Locate the cell with the specified text and output its (x, y) center coordinate. 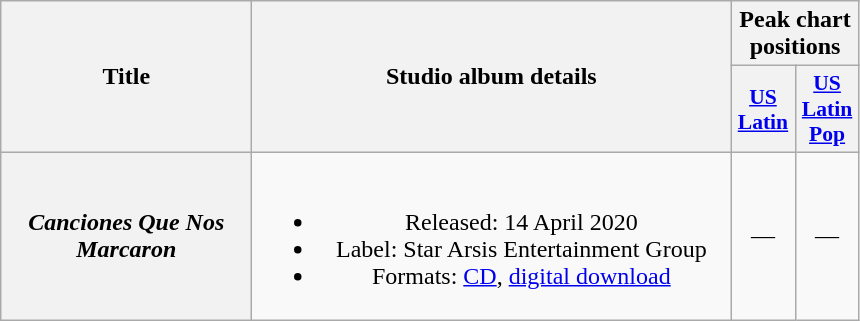
USLatin Pop (827, 110)
Peak chart positions (795, 34)
Studio album details (492, 77)
Released: 14 April 2020Label: Star Arsis Entertainment GroupFormats: CD, digital download (492, 236)
Title (126, 77)
Canciones Que Nos Marcaron (126, 236)
USLatin (763, 110)
